Provide the (x, y) coordinate of the cell's center where the given text is located.  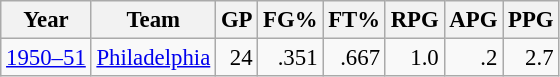
Year (46, 20)
FT% (354, 20)
1950–51 (46, 58)
APG (474, 20)
.351 (290, 58)
Team (153, 20)
1.0 (414, 58)
24 (237, 58)
GP (237, 20)
2.7 (531, 58)
PPG (531, 20)
FG% (290, 20)
RPG (414, 20)
.667 (354, 58)
.2 (474, 58)
Philadelphia (153, 58)
